Return the [X, Y] coordinate for the center point of the cell that contains the specified text.  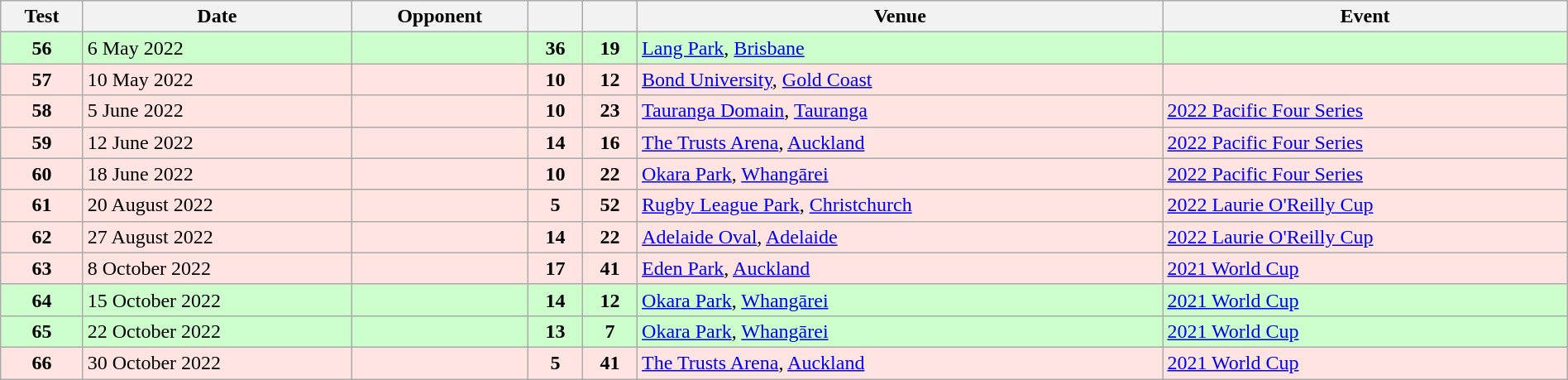
60 [41, 174]
61 [41, 205]
23 [610, 111]
66 [41, 363]
13 [556, 331]
65 [41, 331]
Adelaide Oval, Adelaide [900, 237]
58 [41, 111]
22 October 2022 [217, 331]
36 [556, 48]
59 [41, 142]
Bond University, Gold Coast [900, 79]
15 October 2022 [217, 300]
7 [610, 331]
Venue [900, 17]
20 August 2022 [217, 205]
64 [41, 300]
Tauranga Domain, Tauranga [900, 111]
19 [610, 48]
Test [41, 17]
Eden Park, Auckland [900, 268]
18 June 2022 [217, 174]
5 June 2022 [217, 111]
6 May 2022 [217, 48]
56 [41, 48]
27 August 2022 [217, 237]
Rugby League Park, Christchurch [900, 205]
30 October 2022 [217, 363]
17 [556, 268]
Opponent [440, 17]
57 [41, 79]
62 [41, 237]
10 May 2022 [217, 79]
Date [217, 17]
63 [41, 268]
16 [610, 142]
12 June 2022 [217, 142]
Event [1365, 17]
Lang Park, Brisbane [900, 48]
52 [610, 205]
8 October 2022 [217, 268]
